For the text-containing cell, return its midpoint in (X, Y) coordinate format. 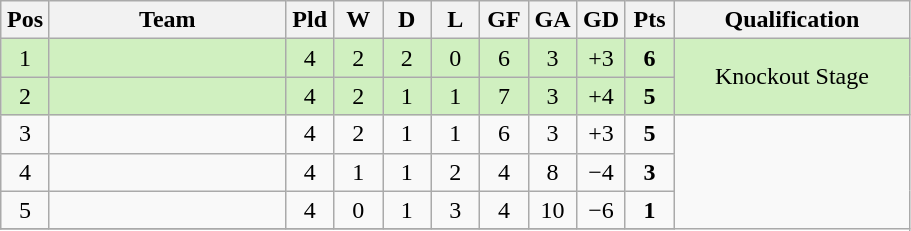
Pld (310, 20)
Qualification (792, 20)
−6 (602, 210)
Pts (650, 20)
GD (602, 20)
Team (167, 20)
Pos (26, 20)
Knockout Stage (792, 77)
+4 (602, 96)
−4 (602, 172)
7 (504, 96)
GF (504, 20)
10 (552, 210)
L (456, 20)
W (358, 20)
GA (552, 20)
8 (552, 172)
D (406, 20)
